Return the [x, y] coordinate for the center point of the cell that contains the specified text.  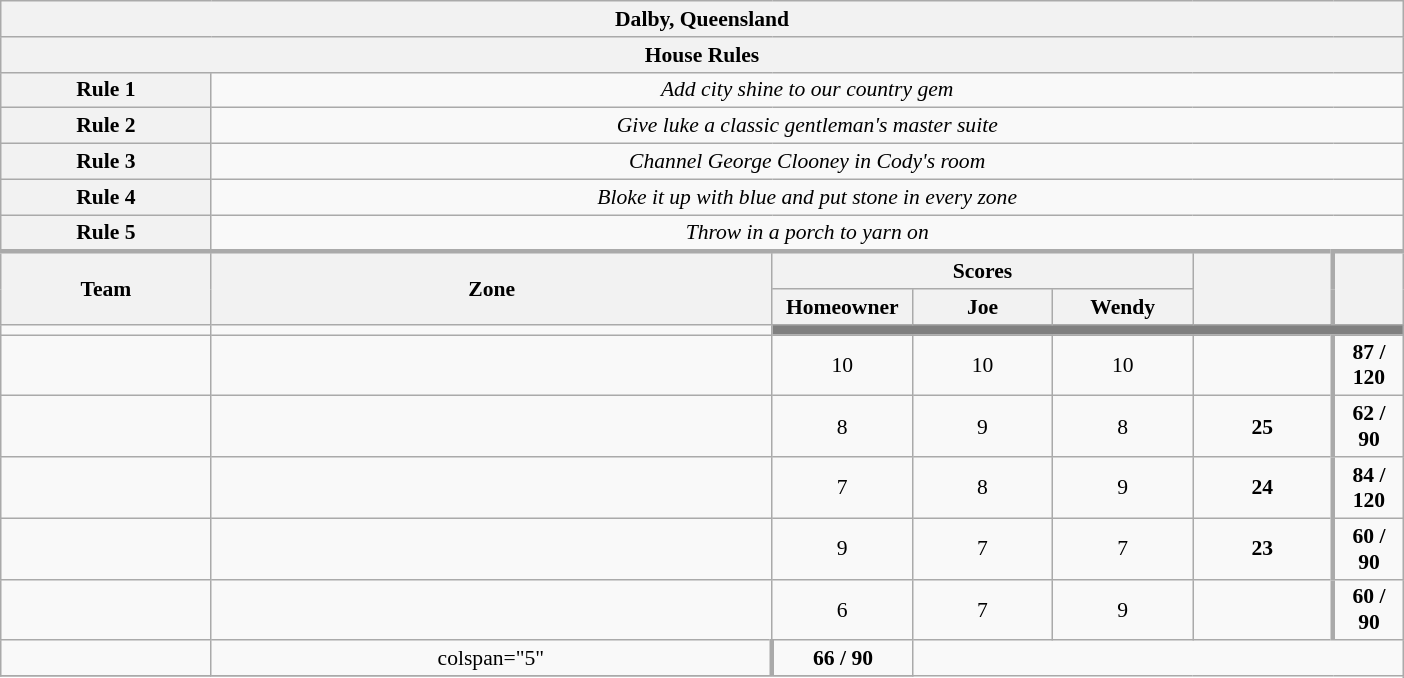
66 / 90 [842, 659]
25 [1263, 426]
Rule 2 [106, 126]
Team [106, 288]
Rule 1 [106, 90]
84 / 120 [1368, 488]
24 [1263, 488]
Give luke a classic gentleman's master suite [807, 126]
87 / 120 [1368, 366]
Zone [492, 288]
Scores [982, 270]
23 [1263, 548]
colspan="5" [492, 659]
Bloke it up with blue and put stone in every zone [807, 197]
Joe [982, 307]
Channel George Clooney in Cody's room [807, 162]
House Rules [702, 55]
Add city shine to our country gem [807, 90]
62 / 90 [1368, 426]
Dalby, Queensland [702, 19]
Homeowner [842, 307]
Throw in a porch to yarn on [807, 234]
Rule 5 [106, 234]
Rule 3 [106, 162]
6 [842, 610]
Wendy [1123, 307]
Rule 4 [106, 197]
